Detect which cell encompasses the target text, then output its [x, y] center coordinate. 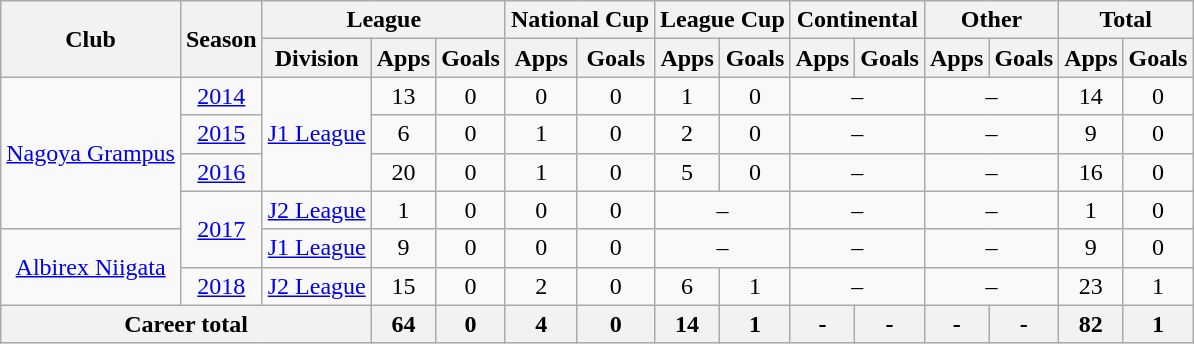
Albirex Niigata [91, 267]
5 [688, 172]
2017 [221, 229]
Total [1126, 20]
2016 [221, 172]
League Cup [723, 20]
2015 [221, 134]
Nagoya Grampus [91, 153]
23 [1091, 286]
64 [403, 324]
20 [403, 172]
13 [403, 96]
National Cup [580, 20]
4 [541, 324]
League [384, 20]
Division [316, 58]
Season [221, 39]
Career total [186, 324]
16 [1091, 172]
Other [991, 20]
Continental [857, 20]
Club [91, 39]
15 [403, 286]
2018 [221, 286]
82 [1091, 324]
2014 [221, 96]
